Find where the given text appears and provide that cell's center as (X, Y) coordinate. 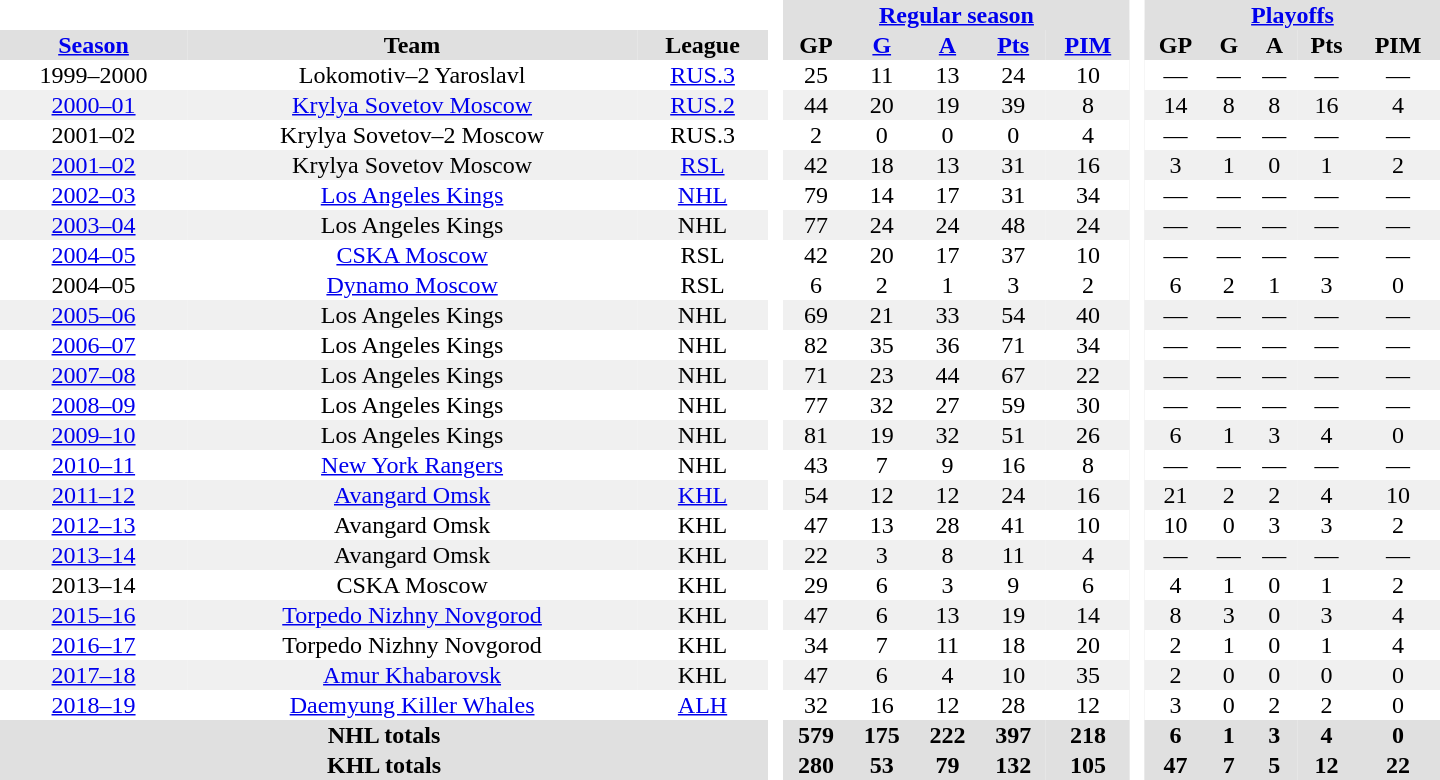
2000–01 (94, 105)
Lokomotiv–2 Yaroslavl (412, 75)
2012–13 (94, 525)
39 (1013, 105)
48 (1013, 225)
Playoffs (1292, 15)
51 (1013, 435)
Krylya Sovetov–2 Moscow (412, 135)
NHL totals (384, 735)
2008–09 (94, 405)
40 (1088, 315)
29 (816, 585)
27 (948, 405)
2003–04 (94, 225)
Season (94, 45)
37 (1013, 255)
ALH (702, 705)
26 (1088, 435)
2010–11 (94, 465)
2006–07 (94, 345)
League (702, 45)
Amur Khabarovsk (412, 675)
59 (1013, 405)
2007–08 (94, 375)
1999–2000 (94, 75)
53 (882, 765)
36 (948, 345)
222 (948, 735)
23 (882, 375)
KHL totals (384, 765)
2002–03 (94, 195)
218 (1088, 735)
Dynamo Moscow (412, 285)
2011–12 (94, 495)
41 (1013, 525)
81 (816, 435)
5 (1274, 765)
New York Rangers (412, 465)
132 (1013, 765)
579 (816, 735)
2015–16 (94, 615)
67 (1013, 375)
2017–18 (94, 675)
Regular season (956, 15)
Team (412, 45)
175 (882, 735)
2005–06 (94, 315)
280 (816, 765)
RUS.2 (702, 105)
43 (816, 465)
2018–19 (94, 705)
82 (816, 345)
2016–17 (94, 645)
30 (1088, 405)
397 (1013, 735)
2009–10 (94, 435)
25 (816, 75)
105 (1088, 765)
Daemyung Killer Whales (412, 705)
69 (816, 315)
33 (948, 315)
